Extract the [X, Y] coordinate from the center of the cell holding the provided text.  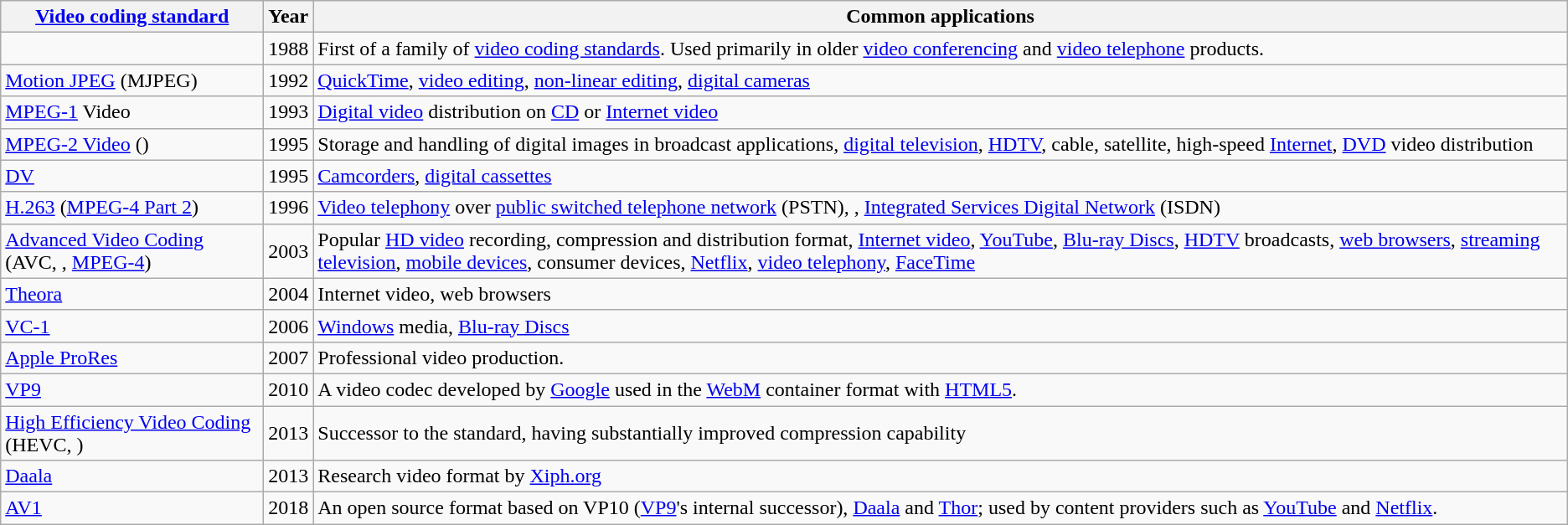
VP9 [132, 389]
First of a family of video coding standards. Used primarily in older video conferencing and video telephone products. [940, 49]
Video coding standard [132, 17]
1996 [288, 208]
2018 [288, 508]
Windows media, Blu-ray Discs [940, 326]
1988 [288, 49]
2003 [288, 251]
Common applications [940, 17]
Motion JPEG (MJPEG) [132, 80]
An open source format based on VP10 (VP9's internal successor), Daala and Thor; used by content providers such as YouTube and Netflix. [940, 508]
Apple ProRes [132, 358]
Video telephony over public switched telephone network (PSTN), , Integrated Services Digital Network (ISDN) [940, 208]
VC-1 [132, 326]
Year [288, 17]
2006 [288, 326]
MPEG-2 Video () [132, 144]
1993 [288, 112]
2007 [288, 358]
High Efficiency Video Coding (HEVC, ) [132, 432]
Research video format by Xiph.org [940, 476]
QuickTime, video editing, non-linear editing, digital cameras [940, 80]
MPEG-1 Video [132, 112]
Professional video production. [940, 358]
Daala [132, 476]
Advanced Video Coding (AVC, , MPEG-4) [132, 251]
DV [132, 176]
Internet video, web browsers [940, 294]
2004 [288, 294]
1992 [288, 80]
Camcorders, digital cassettes [940, 176]
Digital video distribution on CD or Internet video [940, 112]
Successor to the standard, having substantially improved compression capability [940, 432]
A video codec developed by Google used in the WebM container format with HTML5. [940, 389]
H.263 (MPEG-4 Part 2) [132, 208]
2010 [288, 389]
Theora [132, 294]
AV1 [132, 508]
